Identify which cell holds the provided text, then report its (X, Y) central coordinate. 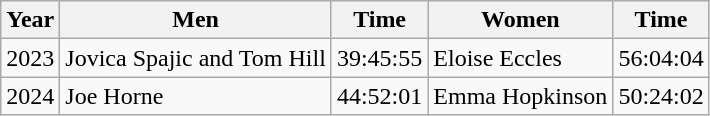
39:45:55 (379, 58)
50:24:02 (661, 96)
Men (196, 20)
Jovica Spajic and Tom Hill (196, 58)
2023 (30, 58)
Emma Hopkinson (520, 96)
Eloise Eccles (520, 58)
56:04:04 (661, 58)
2024 (30, 96)
Women (520, 20)
Year (30, 20)
44:52:01 (379, 96)
Joe Horne (196, 96)
